Detect which cell encompasses the target text, then output its (x, y) center coordinate. 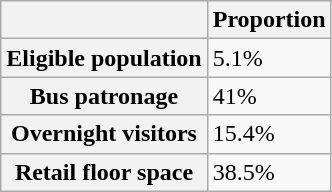
Eligible population (104, 58)
5.1% (269, 58)
38.5% (269, 172)
Proportion (269, 20)
15.4% (269, 134)
Bus patronage (104, 96)
41% (269, 96)
Retail floor space (104, 172)
Overnight visitors (104, 134)
